Find where the given text appears and provide that cell's center as [x, y] coordinate. 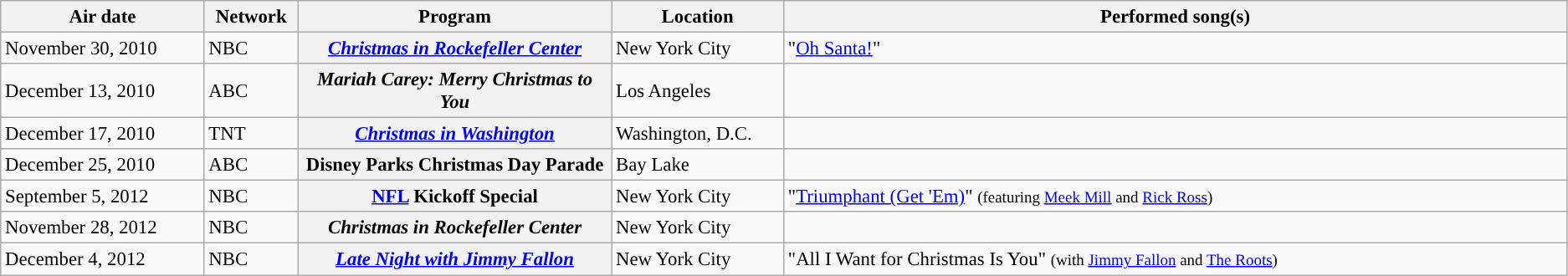
Late Night with Jimmy Fallon [454, 259]
December 25, 2010 [102, 165]
November 30, 2010 [102, 49]
Disney Parks Christmas Day Parade [454, 165]
September 5, 2012 [102, 197]
NFL Kickoff Special [454, 197]
November 28, 2012 [102, 228]
Performed song(s) [1176, 17]
December 17, 2010 [102, 134]
Los Angeles [698, 90]
December 4, 2012 [102, 259]
Program [454, 17]
TNT [251, 134]
"All I Want for Christmas Is You" (with Jimmy Fallon and The Roots) [1176, 259]
Air date [102, 17]
Christmas in Washington [454, 134]
"Triumphant (Get 'Em)" (featuring Meek Mill and Rick Ross) [1176, 197]
Location [698, 17]
December 13, 2010 [102, 90]
Bay Lake [698, 165]
"Oh Santa!" [1176, 49]
Washington, D.C. [698, 134]
Mariah Carey: Merry Christmas to You [454, 90]
Network [251, 17]
